Search for the cell housing the specified text and yield its (x, y) center coordinate. 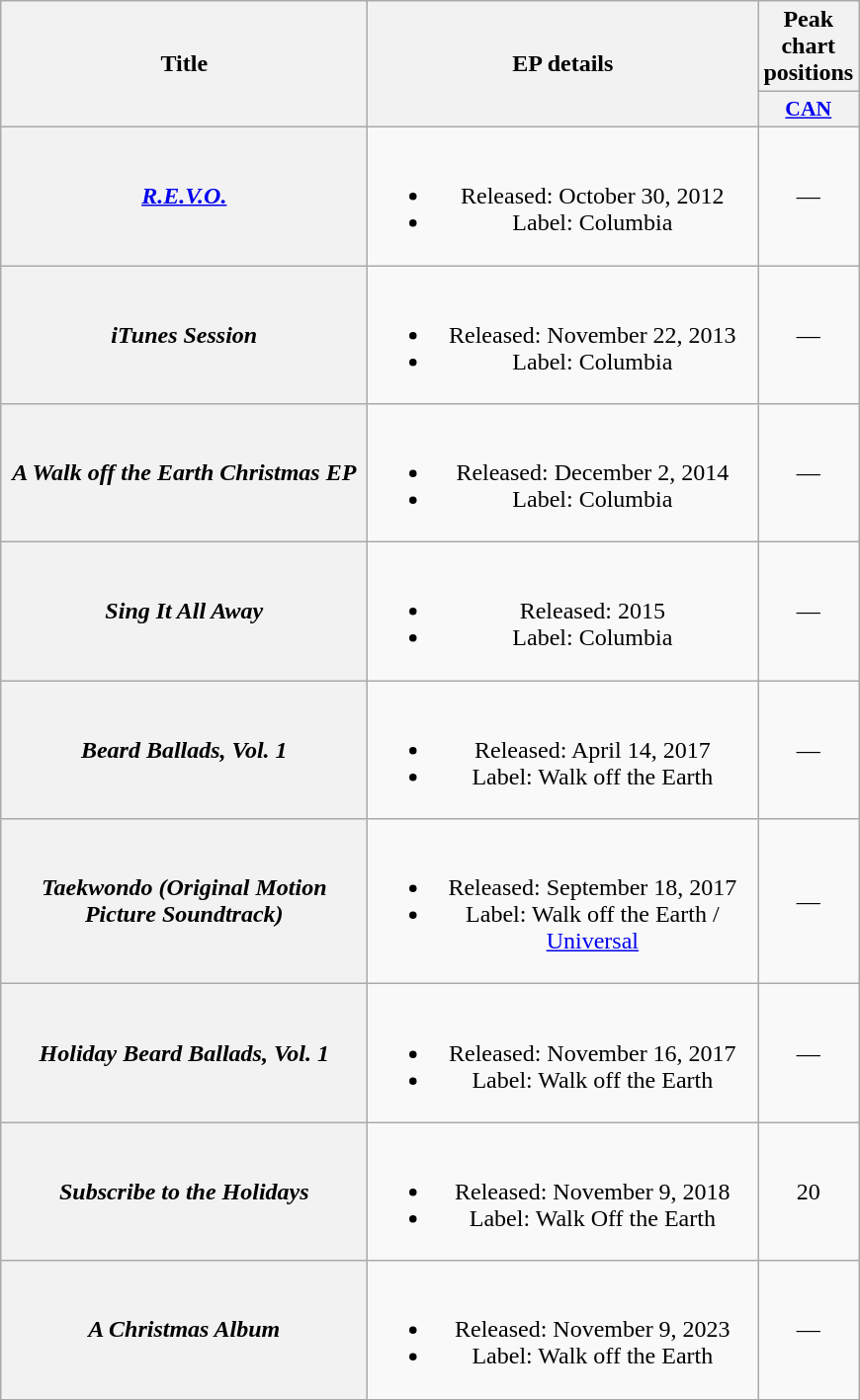
A Christmas Album (184, 1330)
Taekwondo (Original Motion Picture Soundtrack) (184, 901)
20 (809, 1192)
Released: September 18, 2017Label: Walk off the Earth / Universal (563, 901)
Beard Ballads, Vol. 1 (184, 750)
Title (184, 64)
A Walk off the Earth Christmas EP (184, 473)
Released: November 9, 2018Label: Walk Off the Earth (563, 1192)
Released: April 14, 2017Label: Walk off the Earth (563, 750)
Peak chart positions (809, 46)
Released: November 16, 2017Label: Walk off the Earth (563, 1053)
Released: October 30, 2012Label: Columbia (563, 196)
Released: December 2, 2014Label: Columbia (563, 473)
iTunes Session (184, 334)
R.E.V.O. (184, 196)
Released: November 9, 2023Label: Walk off the Earth (563, 1330)
Holiday Beard Ballads, Vol. 1 (184, 1053)
Sing It All Away (184, 612)
Released: 2015Label: Columbia (563, 612)
EP details (563, 64)
CAN (809, 110)
Released: November 22, 2013Label: Columbia (563, 334)
Subscribe to the Holidays (184, 1192)
